Return the [x, y] coordinate for the center point of the cell that contains the specified text.  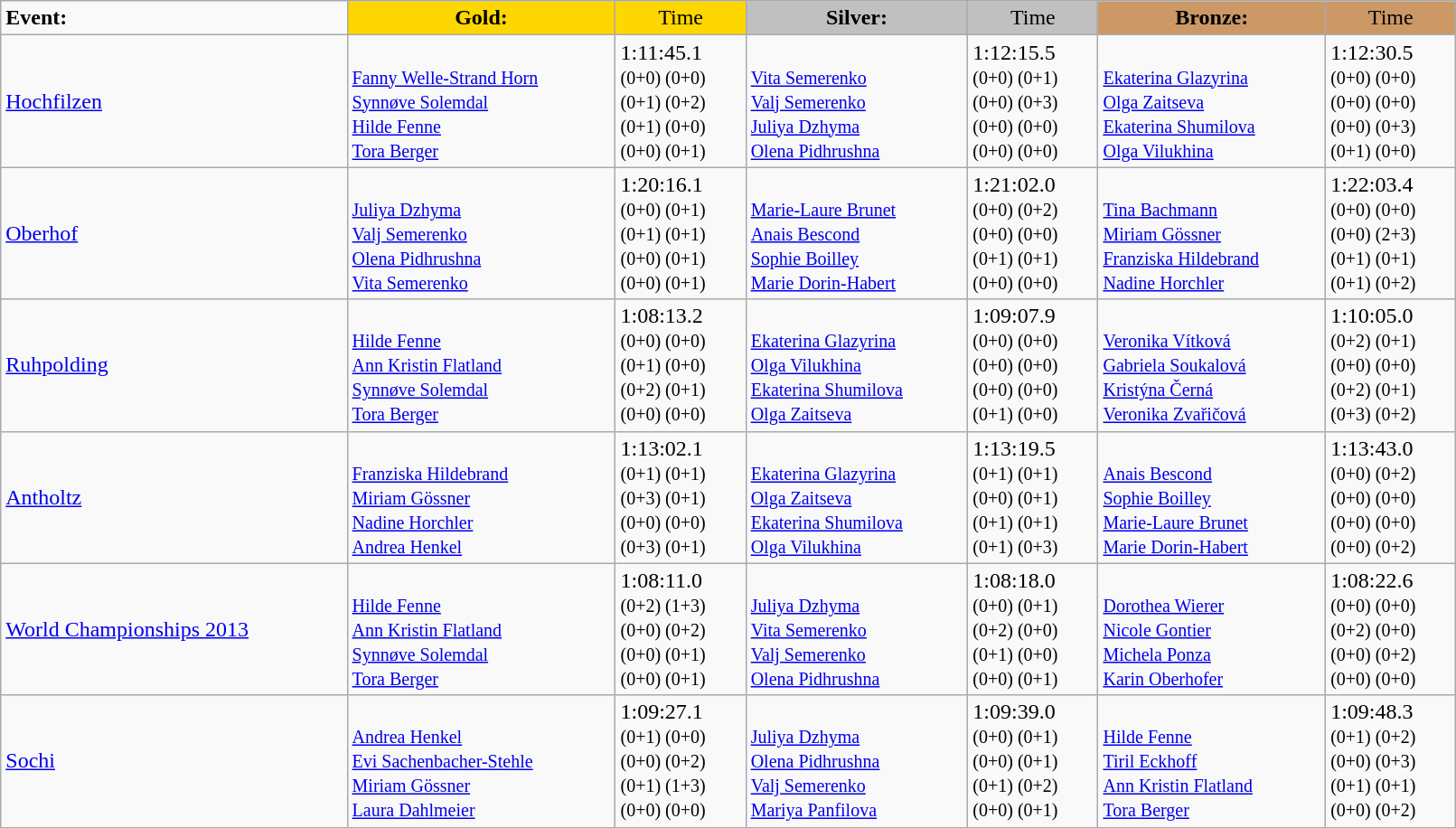
1:08:22.6(0+0) (0+0)(0+2) (0+0)(0+0) (0+2)(0+0) (0+0) [1391, 629]
Veronika VítkováGabriela SoukalováKristýna ČernáVeronika Zvařičová [1212, 365]
1:13:19.5(0+1) (0+1)(0+0) (0+1)(0+1) (0+1)(0+1) (0+3) [1033, 497]
1:09:07.9(0+0) (0+0)(0+0) (0+0)(0+0) (0+0)(0+1) (0+0) [1033, 365]
Hilde FenneTiril EckhoffAnn Kristin FlatlandTora Berger [1212, 761]
Juliya DzhymaVita SemerenkoValj SemerenkoOlena Pidhrushna [857, 629]
Juliya DzhymaValj SemerenkoOlena PidhrushnaVita Semerenko [481, 233]
1:13:43.0(0+0) (0+2)(0+0) (0+0)(0+0) (0+0)(0+0) (0+2) [1391, 497]
1:09:39.0(0+0) (0+1)(0+0) (0+1)(0+1) (0+2)(0+0) (0+1) [1033, 761]
Sochi [174, 761]
1:21:02.0 (0+0) (0+2)(0+0) (0+0)(0+1) (0+1)(0+0) (0+0) [1033, 233]
1:10:05.0(0+2) (0+1)(0+0) (0+0)(0+2) (0+1)(0+3) (0+2) [1391, 365]
1:09:48.3(0+1) (0+2)(0+0) (0+3)(0+1) (0+1)(0+0) (0+2) [1391, 761]
Vita SemerenkoValj SemerenkoJuliya DzhymaOlena Pidhrushna [857, 101]
Hochfilzen [174, 101]
Ruhpolding [174, 365]
Silver: [857, 18]
Marie-Laure BrunetAnais BescondSophie BoilleyMarie Dorin-Habert [857, 233]
Fanny Welle-Strand HornSynnøve SolemdalHilde FenneTora Berger [481, 101]
1:09:27.1(0+1) (0+0)(0+0) (0+2)(0+1) (1+3)(0+0) (0+0) [681, 761]
World Championships 2013 [174, 629]
1:20:16.1 (0+0) (0+1)(0+1) (0+1)(0+0) (0+1)(0+0) (0+1) [681, 233]
Antholtz [174, 497]
Anais BescondSophie BoilleyMarie-Laure BrunetMarie Dorin-Habert [1212, 497]
Gold: [481, 18]
Oberhof [174, 233]
1:08:13.2(0+0) (0+0)(0+1) (0+0)(0+2) (0+1)(0+0) (0+0) [681, 365]
Juliya DzhymaOlena PidhrushnaValj SemerenkoMariya Panfilova [857, 761]
1:12:15.5(0+0) (0+1)(0+0) (0+3)(0+0) (0+0)(0+0) (0+0) [1033, 101]
Event: [174, 18]
Franziska HildebrandMiriam GössnerNadine HorchlerAndrea Henkel [481, 497]
Tina BachmannMiriam GössnerFranziska HildebrandNadine Horchler [1212, 233]
1:22:03.4 (0+0) (0+0)(0+0) (2+3)(0+1) (0+1)(0+1) (0+2) [1391, 233]
1:12:30.5(0+0) (0+0)(0+0) (0+0)(0+0) (0+3)(0+1) (0+0) [1391, 101]
1:11:45.1(0+0) (0+0)(0+1) (0+2)(0+1) (0+0)(0+0) (0+1) [681, 101]
Ekaterina GlazyrinaOlga VilukhinaEkaterina ShumilovaOlga Zaitseva [857, 365]
Andrea HenkelEvi Sachenbacher-StehleMiriam GössnerLaura Dahlmeier [481, 761]
Bronze: [1212, 18]
1:08:11.0(0+2) (1+3)(0+0) (0+2)(0+0) (0+1)(0+0) (0+1) [681, 629]
1:08:18.0(0+0) (0+1)(0+2) (0+0)(0+1) (0+0)(0+0) (0+1) [1033, 629]
Dorothea WiererNicole GontierMichela PonzaKarin Oberhofer [1212, 629]
1:13:02.1(0+1) (0+1)(0+3) (0+1)(0+0) (0+0)(0+3) (0+1) [681, 497]
